Extract the [x, y] coordinate from the center of the cell holding the provided text.  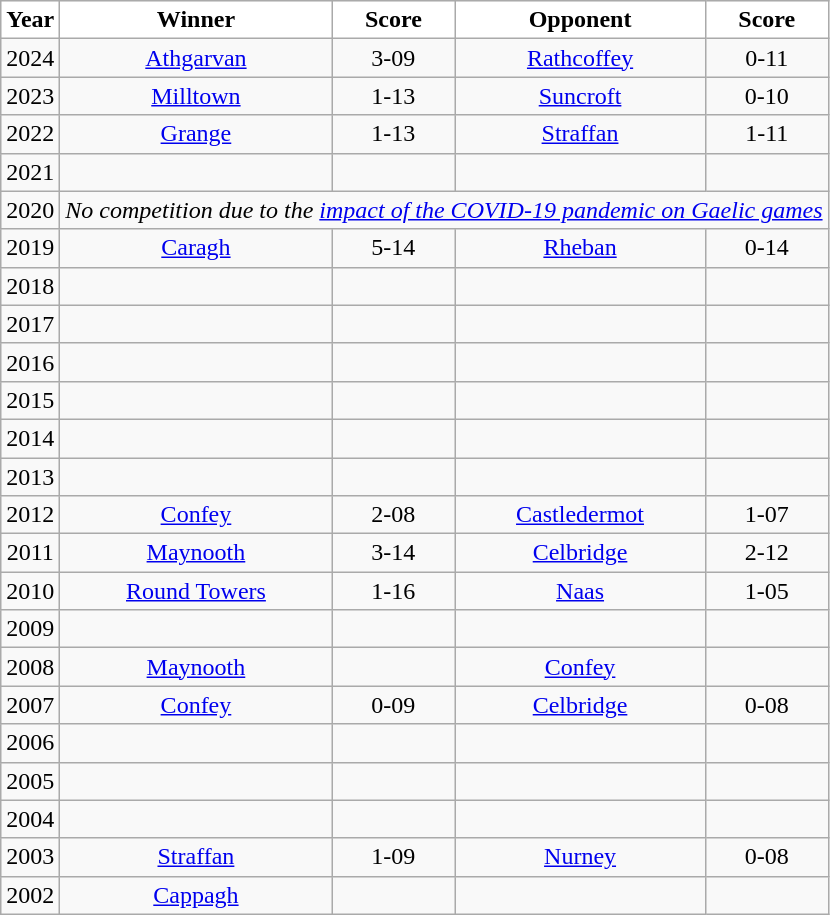
0-10 [766, 96]
Caragh [196, 248]
0-11 [766, 58]
Suncroft [580, 96]
1-16 [394, 591]
2017 [30, 324]
2012 [30, 515]
0-14 [766, 248]
Naas [580, 591]
1-09 [394, 857]
2020 [30, 210]
2010 [30, 591]
2-08 [394, 515]
1-05 [766, 591]
1-11 [766, 134]
2004 [30, 819]
2009 [30, 629]
Cappagh [196, 895]
Milltown [196, 96]
2005 [30, 781]
2013 [30, 477]
2024 [30, 58]
2019 [30, 248]
Nurney [580, 857]
Athgarvan [196, 58]
2022 [30, 134]
Rheban [580, 248]
Rathcoffey [580, 58]
2018 [30, 286]
2002 [30, 895]
2008 [30, 667]
2016 [30, 362]
2014 [30, 438]
2011 [30, 553]
No competition due to the impact of the COVID-19 pandemic on Gaelic games [444, 210]
5-14 [394, 248]
2007 [30, 705]
Year [30, 20]
2-12 [766, 553]
2023 [30, 96]
2015 [30, 400]
Round Towers [196, 591]
3-09 [394, 58]
1-07 [766, 515]
Castledermot [580, 515]
2003 [30, 857]
2021 [30, 172]
Grange [196, 134]
Winner [196, 20]
3-14 [394, 553]
0-09 [394, 705]
2006 [30, 743]
Opponent [580, 20]
